Provide the [x, y] coordinate of the cell's center where the given text is located.  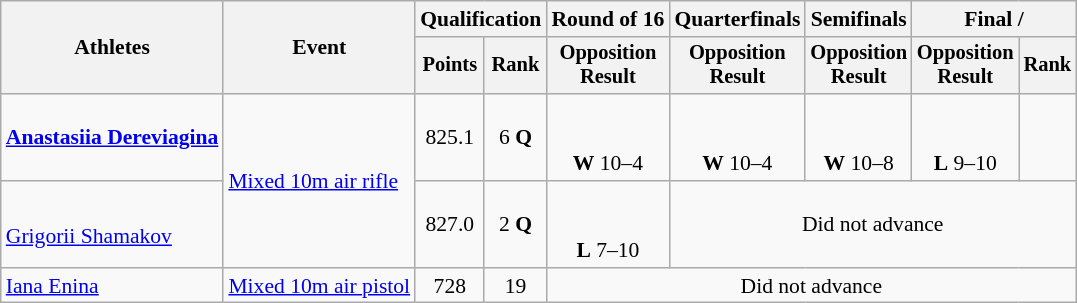
W 10–8 [858, 138]
2 Q [515, 224]
Quarterfinals [737, 19]
825.1 [450, 138]
Athletes [112, 48]
Semifinals [858, 19]
6 Q [515, 138]
Anastasiia Dereviagina [112, 138]
Event [319, 48]
Grigorii Shamakov [112, 224]
Points [450, 66]
Round of 16 [608, 19]
L 7–10 [608, 224]
Final / [994, 19]
827.0 [450, 224]
L 9–10 [966, 138]
Mixed 10m air rifle [319, 180]
Did not advance [872, 224]
Qualification [480, 19]
